Determine the [X, Y] coordinate at the center of the cell enclosing the given text.  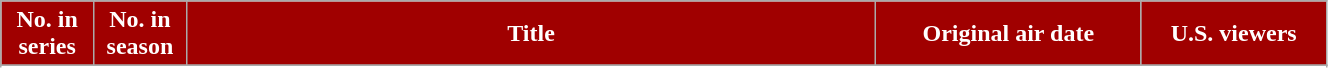
No. in season [140, 34]
Title [530, 34]
No. in series [48, 34]
Original air date [1008, 34]
U.S. viewers [1234, 34]
